Scan for the cell matching the given text and deliver its (x, y) coordinate at center. 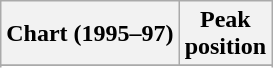
Peakposition (225, 34)
Chart (1995–97) (90, 34)
